Provide the (X, Y) coordinate of the cell's center where the given text is located.  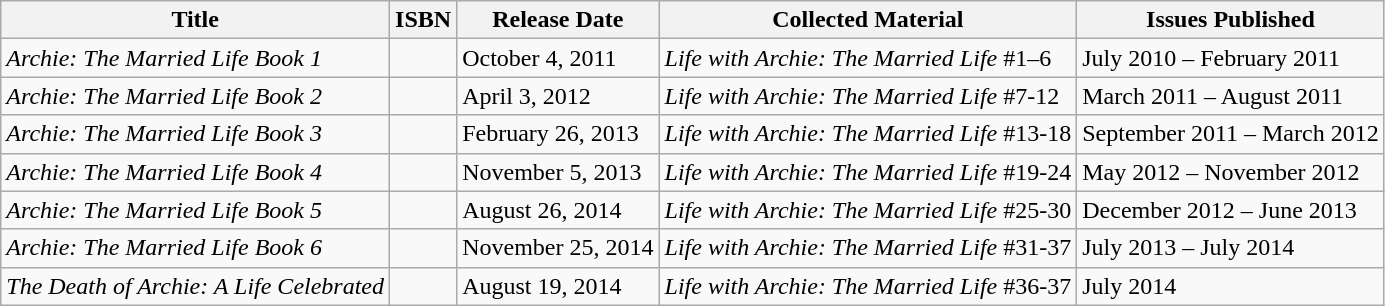
Archie: The Married Life Book 3 (196, 134)
July 2013 – July 2014 (1230, 248)
Life with Archie: The Married Life #31-37 (868, 248)
Life with Archie: The Married Life #25-30 (868, 210)
July 2014 (1230, 286)
November 25, 2014 (558, 248)
October 4, 2011 (558, 58)
Archie: The Married Life Book 1 (196, 58)
ISBN (424, 20)
Archie: The Married Life Book 6 (196, 248)
Issues Published (1230, 20)
Archie: The Married Life Book 5 (196, 210)
November 5, 2013 (558, 172)
Life with Archie: The Married Life #19-24 (868, 172)
August 26, 2014 (558, 210)
Collected Material (868, 20)
Life with Archie: The Married Life #1–6 (868, 58)
Archie: The Married Life Book 4 (196, 172)
The Death of Archie: A Life Celebrated (196, 286)
Title (196, 20)
February 26, 2013 (558, 134)
May 2012 – November 2012 (1230, 172)
March 2011 – August 2011 (1230, 96)
September 2011 – March 2012 (1230, 134)
July 2010 – February 2011 (1230, 58)
Release Date (558, 20)
Archie: The Married Life Book 2 (196, 96)
Life with Archie: The Married Life #13-18 (868, 134)
December 2012 – June 2013 (1230, 210)
April 3, 2012 (558, 96)
August 19, 2014 (558, 286)
Life with Archie: The Married Life #36-37 (868, 286)
Life with Archie: The Married Life #7-12 (868, 96)
